Return (x, y) of the center of cell containing provided text 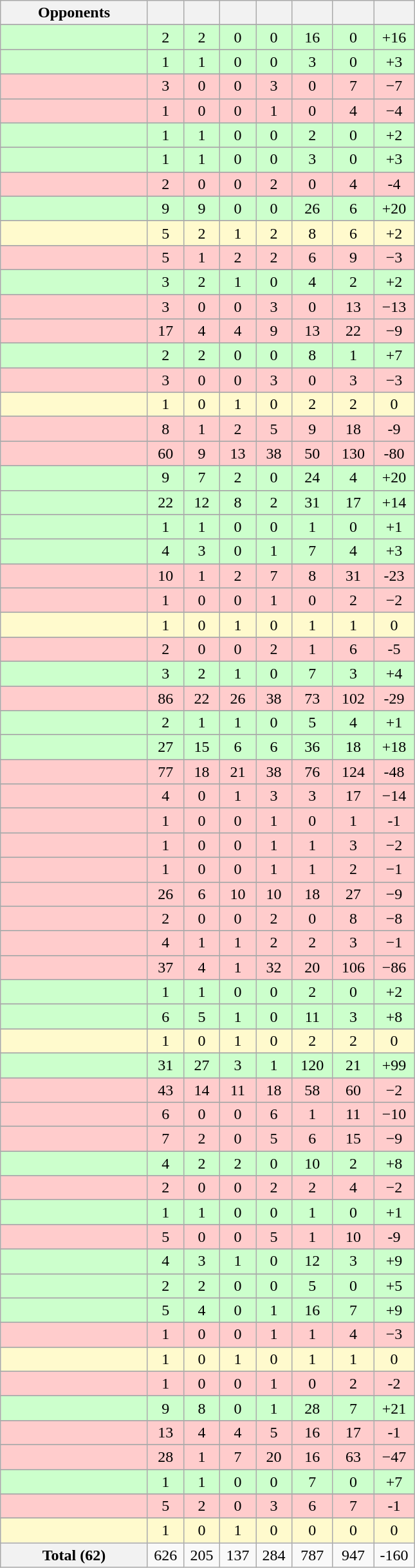
−47 (394, 1457)
−10 (394, 1115)
24 (313, 478)
+4 (394, 673)
76 (313, 772)
120 (313, 1065)
-4 (394, 184)
787 (313, 1555)
124 (353, 772)
32 (274, 967)
+18 (394, 747)
14 (201, 1090)
626 (165, 1555)
Opponents (75, 13)
58 (313, 1090)
130 (353, 453)
−14 (394, 796)
−4 (394, 111)
205 (201, 1555)
Total (62) (75, 1555)
36 (313, 747)
43 (165, 1090)
947 (353, 1555)
284 (274, 1555)
63 (353, 1457)
-23 (394, 576)
-2 (394, 1383)
+5 (394, 1286)
-48 (394, 772)
137 (237, 1555)
-80 (394, 453)
+99 (394, 1065)
102 (353, 698)
73 (313, 698)
+21 (394, 1408)
−7 (394, 86)
106 (353, 967)
86 (165, 698)
−8 (394, 918)
37 (165, 967)
-160 (394, 1555)
50 (313, 453)
−13 (394, 307)
+14 (394, 502)
+16 (394, 37)
-5 (394, 649)
77 (165, 772)
−86 (394, 967)
-29 (394, 698)
